Find where the given text appears and provide that cell's center as (X, Y) coordinate. 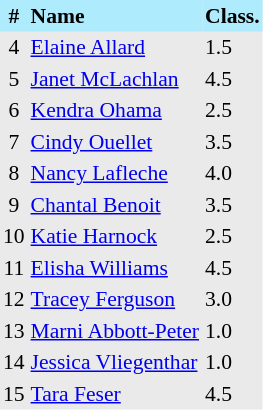
Elisha Williams (115, 268)
3.0 (232, 300)
11 (14, 268)
4 (14, 48)
7 (14, 142)
Kendra Ohama (115, 110)
Tara Feser (115, 394)
Tracey Ferguson (115, 300)
Name (115, 16)
1.5 (232, 48)
Chantal Benoit (115, 205)
9 (14, 205)
8 (14, 174)
5 (14, 79)
Elaine Allard (115, 48)
10 (14, 236)
12 (14, 300)
6 (14, 110)
15 (14, 394)
Jessica Vliegenthar (115, 362)
Class. (232, 16)
14 (14, 362)
Cindy Ouellet (115, 142)
13 (14, 331)
Nancy Lafleche (115, 174)
4.0 (232, 174)
Marni Abbott-Peter (115, 331)
Katie Harnock (115, 236)
# (14, 16)
Janet McLachlan (115, 79)
